Detect which cell encompasses the target text, then output its (X, Y) center coordinate. 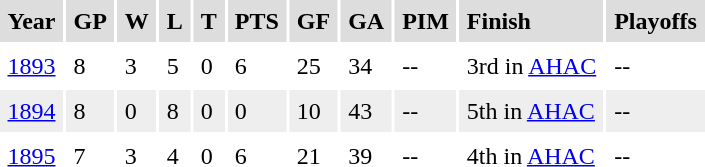
Finish (531, 21)
1893 (32, 66)
3 (136, 66)
T (208, 21)
10 (313, 111)
5 (174, 66)
5th in AHAC (531, 111)
43 (366, 111)
L (174, 21)
Playoffs (656, 21)
GA (366, 21)
PIM (426, 21)
25 (313, 66)
W (136, 21)
PTS (256, 21)
Year (32, 21)
GP (90, 21)
GF (313, 21)
6 (256, 66)
34 (366, 66)
1894 (32, 111)
3rd in AHAC (531, 66)
